For the text-containing cell, return its midpoint in (x, y) coordinate format. 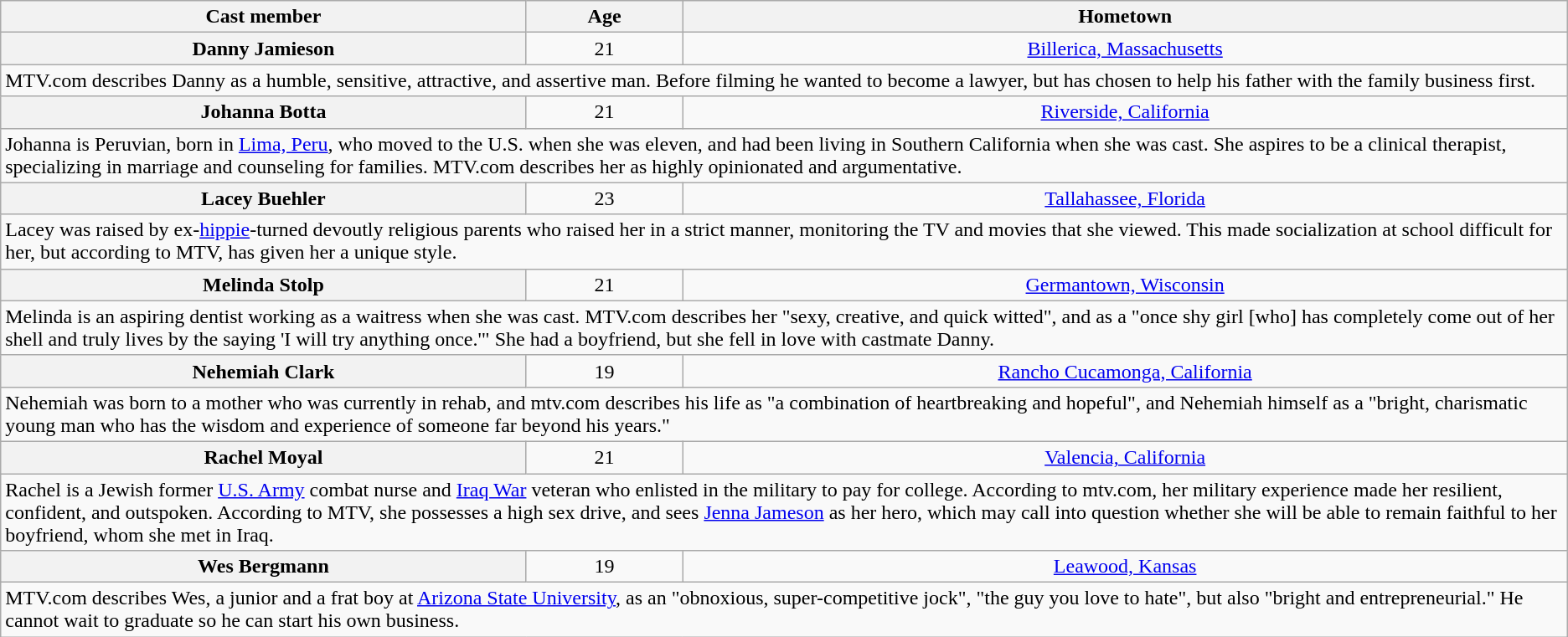
Rachel Moyal (263, 457)
Hometown (1125, 17)
Danny Jamieson (263, 49)
Tallahassee, Florida (1125, 198)
Billerica, Massachusetts (1125, 49)
Nehemiah Clark (263, 371)
Riverside, California (1125, 112)
Valencia, California (1125, 457)
Melinda Stolp (263, 285)
Age (605, 17)
Johanna Botta (263, 112)
Rancho Cucamonga, California (1125, 371)
Germantown, Wisconsin (1125, 285)
Wes Bergmann (263, 567)
Lacey Buehler (263, 198)
Cast member (263, 17)
23 (605, 198)
Leawood, Kansas (1125, 567)
